Find where the given text appears and provide that cell's center as [x, y] coordinate. 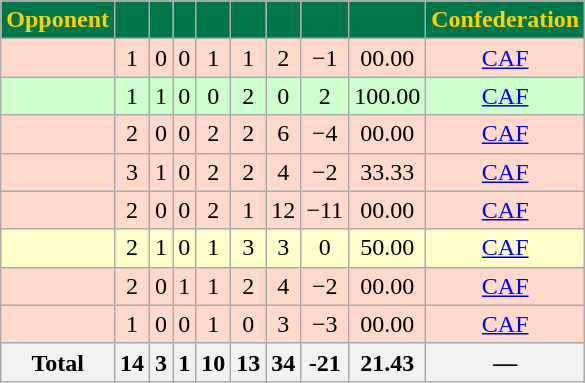
Total [58, 362]
−1 [325, 58]
13 [248, 362]
14 [132, 362]
— [506, 362]
34 [284, 362]
Opponent [58, 20]
100.00 [388, 96]
21.43 [388, 362]
6 [284, 134]
−4 [325, 134]
10 [214, 362]
50.00 [388, 248]
33.33 [388, 172]
Confederation [506, 20]
−3 [325, 324]
-21 [325, 362]
−11 [325, 210]
12 [284, 210]
